Scan for the cell matching the given text and deliver its (X, Y) coordinate at center. 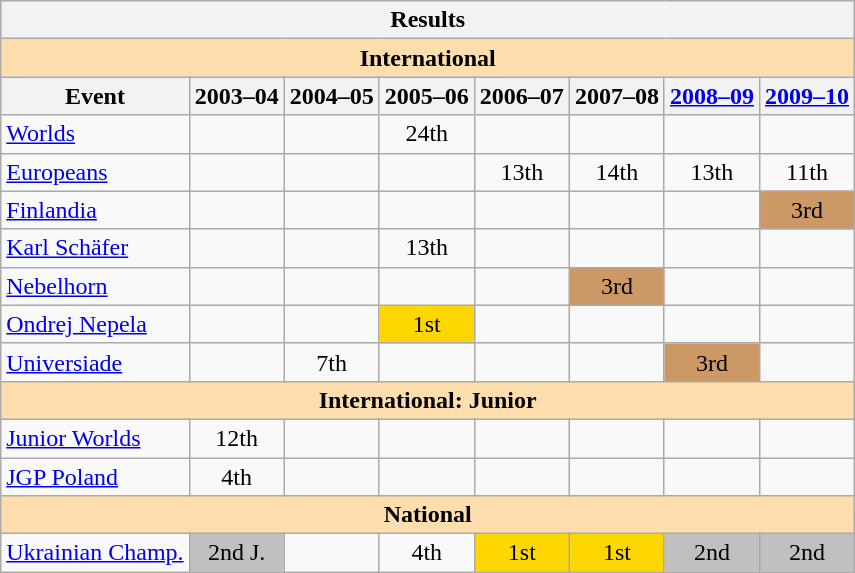
2006–07 (522, 96)
2009–10 (806, 96)
14th (616, 172)
National (428, 515)
11th (806, 172)
2nd J. (236, 553)
International (428, 58)
Nebelhorn (95, 286)
2005–06 (426, 96)
Universiade (95, 362)
2004–05 (332, 96)
Finlandia (95, 210)
24th (426, 134)
Event (95, 96)
2007–08 (616, 96)
2008–09 (712, 96)
Worlds (95, 134)
Europeans (95, 172)
Junior Worlds (95, 438)
Results (428, 20)
7th (332, 362)
International: Junior (428, 400)
2003–04 (236, 96)
JGP Poland (95, 477)
Ukrainian Champ. (95, 553)
Karl Schäfer (95, 248)
12th (236, 438)
Ondrej Nepela (95, 324)
